Return (X, Y) of the center of cell containing provided text 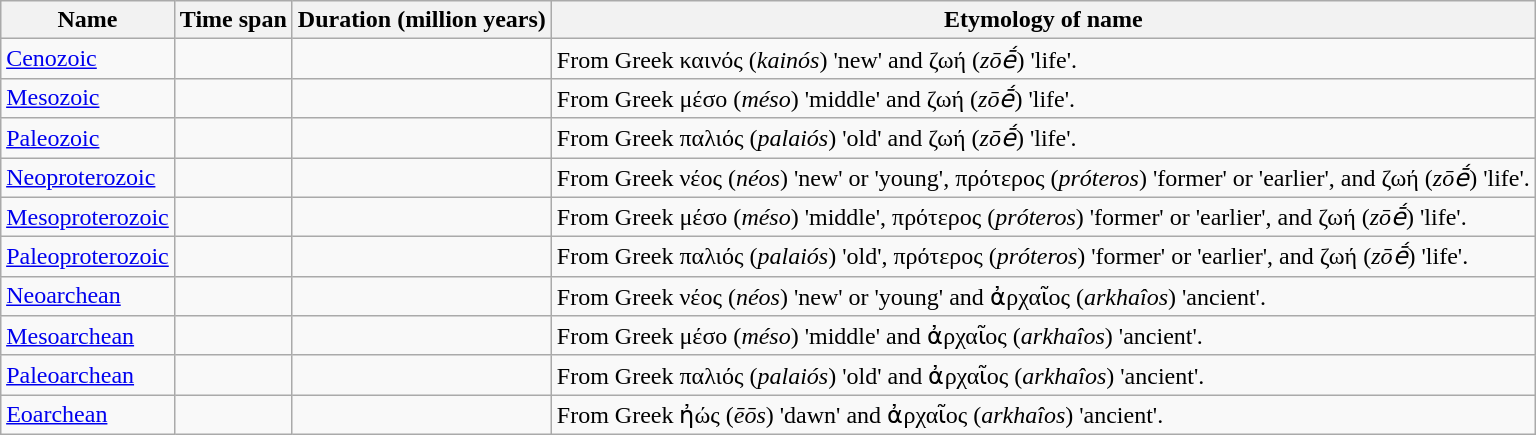
From Greek παλιός (palaiós) 'old', πρότερος (próteros) 'former' or 'earlier', and ζωή (zōḗ) 'life'. (1043, 257)
Etymology of name (1043, 20)
From Greek μέσο (méso) 'middle' and ζωή (zōḗ) 'life'. (1043, 98)
Name (88, 20)
Mesoproterozoic (88, 217)
Paleoproterozoic (88, 257)
From Greek παλιός (palaiós) 'old' and ζωή (zōḗ) 'life'. (1043, 138)
Eoarchean (88, 415)
Paleoarchean (88, 375)
From Greek μέσο (méso) 'middle' and ἀρχαῖος (arkhaîos) 'ancient'. (1043, 336)
From Greek νέος (néos) 'new' or 'young', πρότερος (próteros) 'former' or 'earlier', and ζωή (zōḗ) 'life'. (1043, 178)
From Greek παλιός (palaiós) 'old' and ἀρχαῖος (arkhaîos) 'ancient'. (1043, 375)
From Greek καινός (kainós) 'new' and ζωή (zōḗ) 'life'. (1043, 59)
From Greek ἠώς (ēōs) 'dawn' and ἀρχαῖος (arkhaîos) 'ancient'. (1043, 415)
Cenozoic (88, 59)
From Greek μέσο (méso) 'middle', πρότερος (próteros) 'former' or 'earlier', and ζωή (zōḗ) 'life'. (1043, 217)
Time span (233, 20)
Mesozoic (88, 98)
Mesoarchean (88, 336)
Duration (million years) (422, 20)
Neoarchean (88, 296)
From Greek νέος (néos) 'new' or 'young' and ἀρχαῖος (arkhaîos) 'ancient'. (1043, 296)
Paleozoic (88, 138)
Neoproterozoic (88, 178)
